Scan for the cell matching the given text and deliver its (X, Y) coordinate at center. 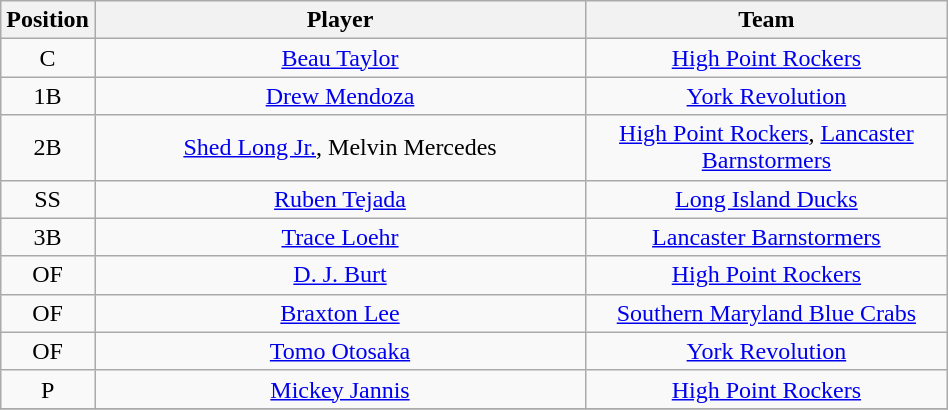
Shed Long Jr., Melvin Mercedes (340, 148)
D. J. Burt (340, 275)
Player (340, 20)
Beau Taylor (340, 58)
C (48, 58)
Braxton Lee (340, 313)
SS (48, 199)
High Point Rockers, Lancaster Barnstormers (767, 148)
P (48, 389)
1B (48, 96)
3B (48, 237)
Drew Mendoza (340, 96)
Long Island Ducks (767, 199)
Trace Loehr (340, 237)
Southern Maryland Blue Crabs (767, 313)
2B (48, 148)
Ruben Tejada (340, 199)
Team (767, 20)
Lancaster Barnstormers (767, 237)
Tomo Otosaka (340, 351)
Position (48, 20)
Mickey Jannis (340, 389)
